Locate the cell with the specified text and output its [X, Y] center coordinate. 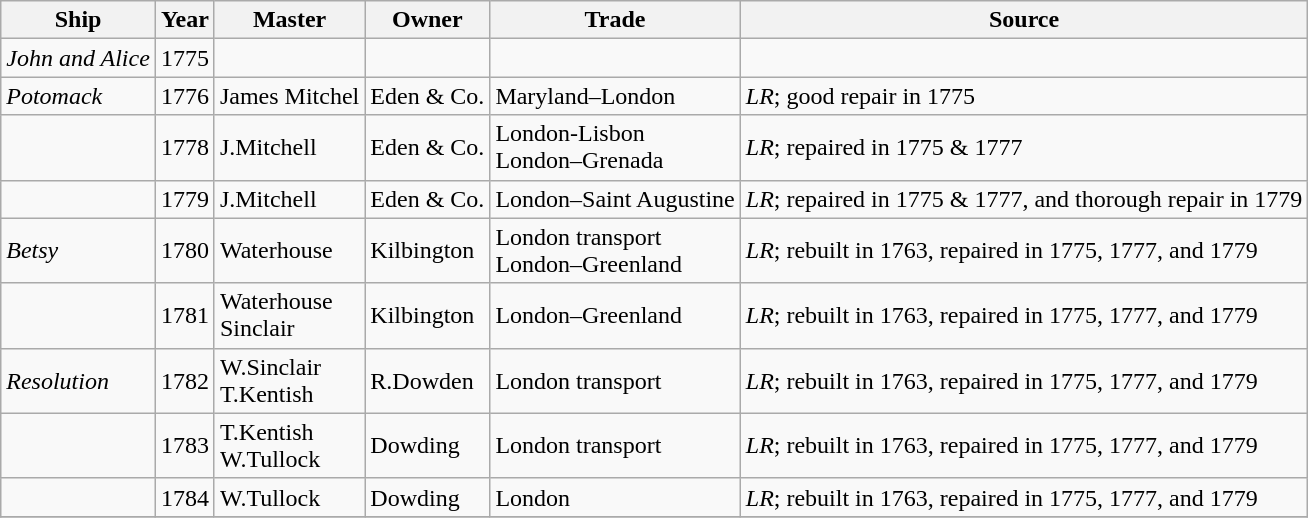
1776 [184, 96]
Owner [428, 20]
1780 [184, 250]
1781 [184, 316]
Ship [78, 20]
Master [289, 20]
T.KentishW.Tullock [289, 446]
London–Saint Augustine [615, 199]
1783 [184, 446]
Trade [615, 20]
London transportLondon–Greenland [615, 250]
LR; repaired in 1775 & 1777 [1024, 148]
W.SinclairT.Kentish [289, 380]
Maryland–London [615, 96]
Source [1024, 20]
LR; good repair in 1775 [1024, 96]
London [615, 497]
London–Greenland [615, 316]
1784 [184, 497]
W.Tullock [289, 497]
James Mitchel [289, 96]
1778 [184, 148]
London-LisbonLondon–Grenada [615, 148]
1779 [184, 199]
Waterhouse [289, 250]
Betsy [78, 250]
John and Alice [78, 58]
1775 [184, 58]
Resolution [78, 380]
Year [184, 20]
Potomack [78, 96]
R.Dowden [428, 380]
WaterhouseSinclair [289, 316]
1782 [184, 380]
LR; repaired in 1775 & 1777, and thorough repair in 1779 [1024, 199]
